Locate the cell with the specified text and output its (x, y) center coordinate. 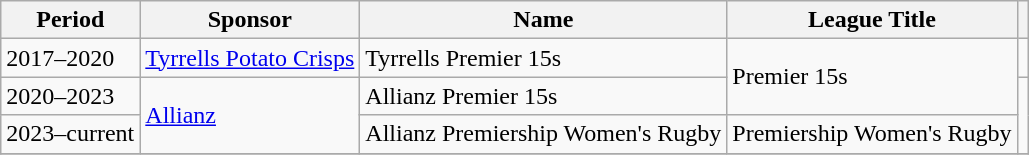
Premiership Women's Rugby (872, 134)
2017–2020 (70, 58)
League Title (872, 20)
Tyrrells Potato Crisps (250, 58)
Allianz Premiership Women's Rugby (544, 134)
Allianz Premier 15s (544, 96)
Premier 15s (872, 77)
Tyrrells Premier 15s (544, 58)
2023–current (70, 134)
Allianz (250, 115)
Sponsor (250, 20)
Name (544, 20)
2020–2023 (70, 96)
Period (70, 20)
